Return (x, y) of the center of cell containing provided text 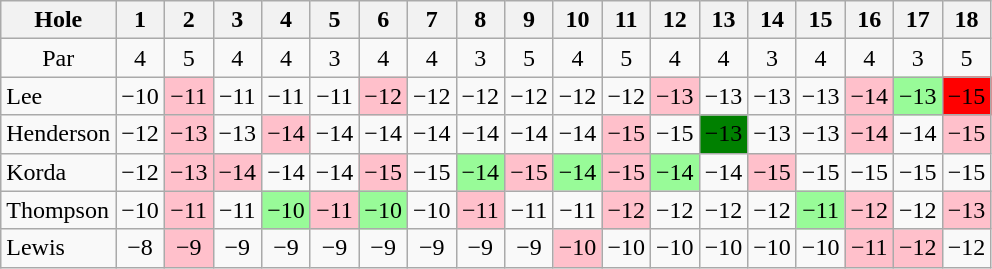
11 (626, 20)
6 (384, 20)
13 (724, 20)
Korda (58, 172)
7 (432, 20)
17 (918, 20)
Henderson (58, 134)
15 (820, 20)
2 (188, 20)
Lee (58, 96)
9 (530, 20)
Hole (58, 20)
12 (674, 20)
1 (140, 20)
Lewis (58, 248)
8 (480, 20)
Par (58, 58)
10 (578, 20)
−8 (140, 248)
14 (772, 20)
18 (966, 20)
16 (870, 20)
Thompson (58, 210)
